Find where the given text appears and provide that cell's center as (X, Y) coordinate. 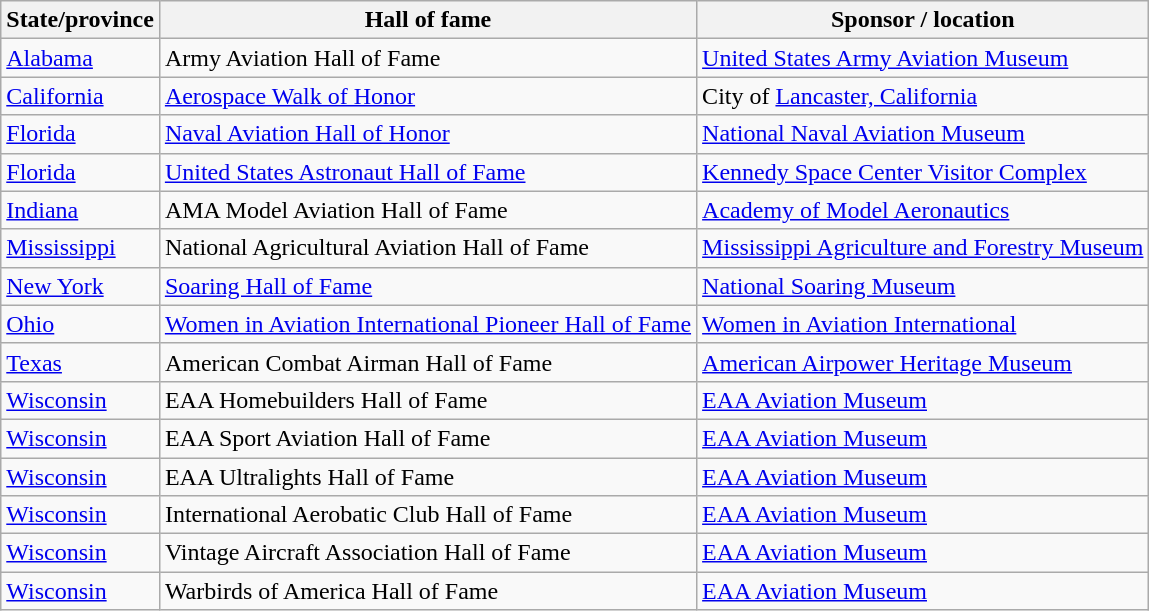
Naval Aviation Hall of Honor (428, 134)
Ohio (80, 324)
Army Aviation Hall of Fame (428, 58)
City of Lancaster, California (923, 96)
Sponsor / location (923, 20)
Warbirds of America Hall of Fame (428, 591)
Women in Aviation International (923, 324)
State/province (80, 20)
Women in Aviation International Pioneer Hall of Fame (428, 324)
Texas (80, 362)
National Agricultural Aviation Hall of Fame (428, 248)
Mississippi (80, 248)
American Combat Airman Hall of Fame (428, 362)
EAA Sport Aviation Hall of Fame (428, 438)
United States Astronaut Hall of Fame (428, 172)
National Soaring Museum (923, 286)
Aerospace Walk of Honor (428, 96)
AMA Model Aviation Hall of Fame (428, 210)
Academy of Model Aeronautics (923, 210)
American Airpower Heritage Museum (923, 362)
National Naval Aviation Museum (923, 134)
United States Army Aviation Museum (923, 58)
Hall of fame (428, 20)
Kennedy Space Center Visitor Complex (923, 172)
Alabama (80, 58)
Mississippi Agriculture and Forestry Museum (923, 248)
California (80, 96)
Vintage Aircraft Association Hall of Fame (428, 553)
New York (80, 286)
EAA Homebuilders Hall of Fame (428, 400)
International Aerobatic Club Hall of Fame (428, 515)
Soaring Hall of Fame (428, 286)
EAA Ultralights Hall of Fame (428, 477)
Indiana (80, 210)
